From the cell containing the given text, extract its center point as (X, Y) coordinate. 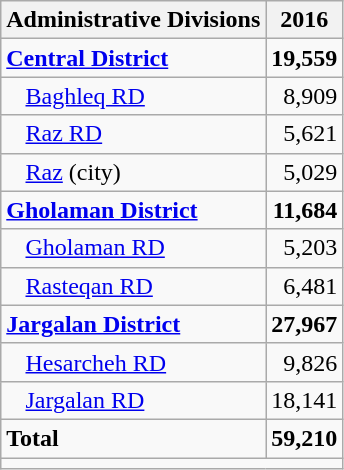
5,029 (304, 172)
Raz RD (134, 134)
Rasteqan RD (134, 286)
6,481 (304, 286)
8,909 (304, 96)
Total (134, 438)
Baghleq RD (134, 96)
59,210 (304, 438)
27,967 (304, 324)
Jargalan RD (134, 400)
5,621 (304, 134)
Gholaman District (134, 210)
5,203 (304, 248)
Jargalan District (134, 324)
Hesarcheh RD (134, 362)
Administrative Divisions (134, 20)
Gholaman RD (134, 248)
19,559 (304, 58)
Central District (134, 58)
9,826 (304, 362)
Raz (city) (134, 172)
18,141 (304, 400)
11,684 (304, 210)
2016 (304, 20)
